Determine the [x, y] coordinate at the center of the cell enclosing the given text.  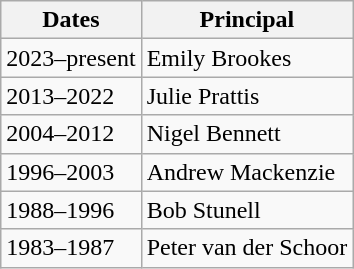
2004–2012 [71, 134]
Andrew Mackenzie [247, 172]
2023–present [71, 58]
Julie Prattis [247, 96]
Peter van der Schoor [247, 248]
Dates [71, 20]
2013–2022 [71, 96]
Principal [247, 20]
Emily Brookes [247, 58]
Nigel Bennett [247, 134]
1983–1987 [71, 248]
Bob Stunell [247, 210]
1996–2003 [71, 172]
1988–1996 [71, 210]
